Locate the cell with the specified text and output its [X, Y] center coordinate. 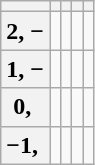
−1, [26, 145]
1, − [26, 69]
0, [26, 107]
2, − [26, 31]
